For the text-containing cell, return its midpoint in [X, Y] coordinate format. 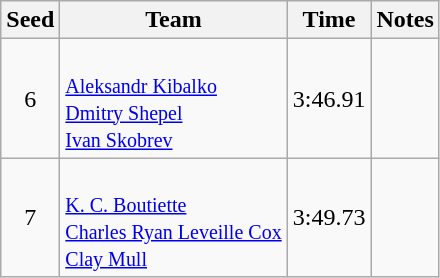
3:49.73 [329, 218]
Notes [405, 20]
Time [329, 20]
Aleksandr KibalkoDmitry ShepelIvan Skobrev [174, 98]
6 [30, 98]
Team [174, 20]
7 [30, 218]
Seed [30, 20]
K. C. BoutietteCharles Ryan Leveille CoxClay Mull [174, 218]
3:46.91 [329, 98]
